For the text-containing cell, return its midpoint in (X, Y) coordinate format. 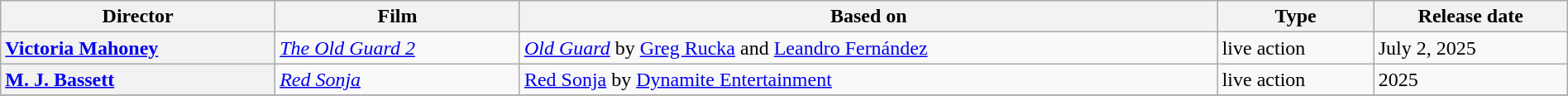
Red Sonja by Dynamite Entertainment (868, 79)
July 2, 2025 (1470, 48)
M. J. Bassett (138, 79)
Type (1295, 17)
The Old Guard 2 (398, 48)
Based on (868, 17)
Old Guard by Greg Rucka and Leandro Fernández (868, 48)
Victoria Mahoney (138, 48)
Red Sonja (398, 79)
Release date (1470, 17)
Film (398, 17)
2025 (1470, 79)
Director (138, 17)
